Find where the given text appears and provide that cell's center as [X, Y] coordinate. 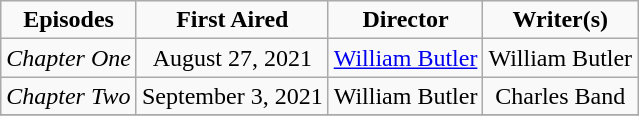
Writer(s) [560, 20]
August 27, 2021 [232, 58]
Chapter Two [69, 96]
Director [406, 20]
Episodes [69, 20]
First Aired [232, 20]
Chapter One [69, 58]
September 3, 2021 [232, 96]
Charles Band [560, 96]
